Extract the [X, Y] coordinate from the center of the cell holding the provided text.  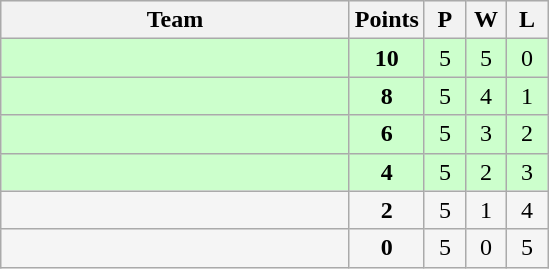
L [528, 20]
Points [386, 20]
P [444, 20]
8 [386, 96]
Team [176, 20]
W [486, 20]
6 [386, 134]
10 [386, 58]
